Detect which cell encompasses the target text, then output its [X, Y] center coordinate. 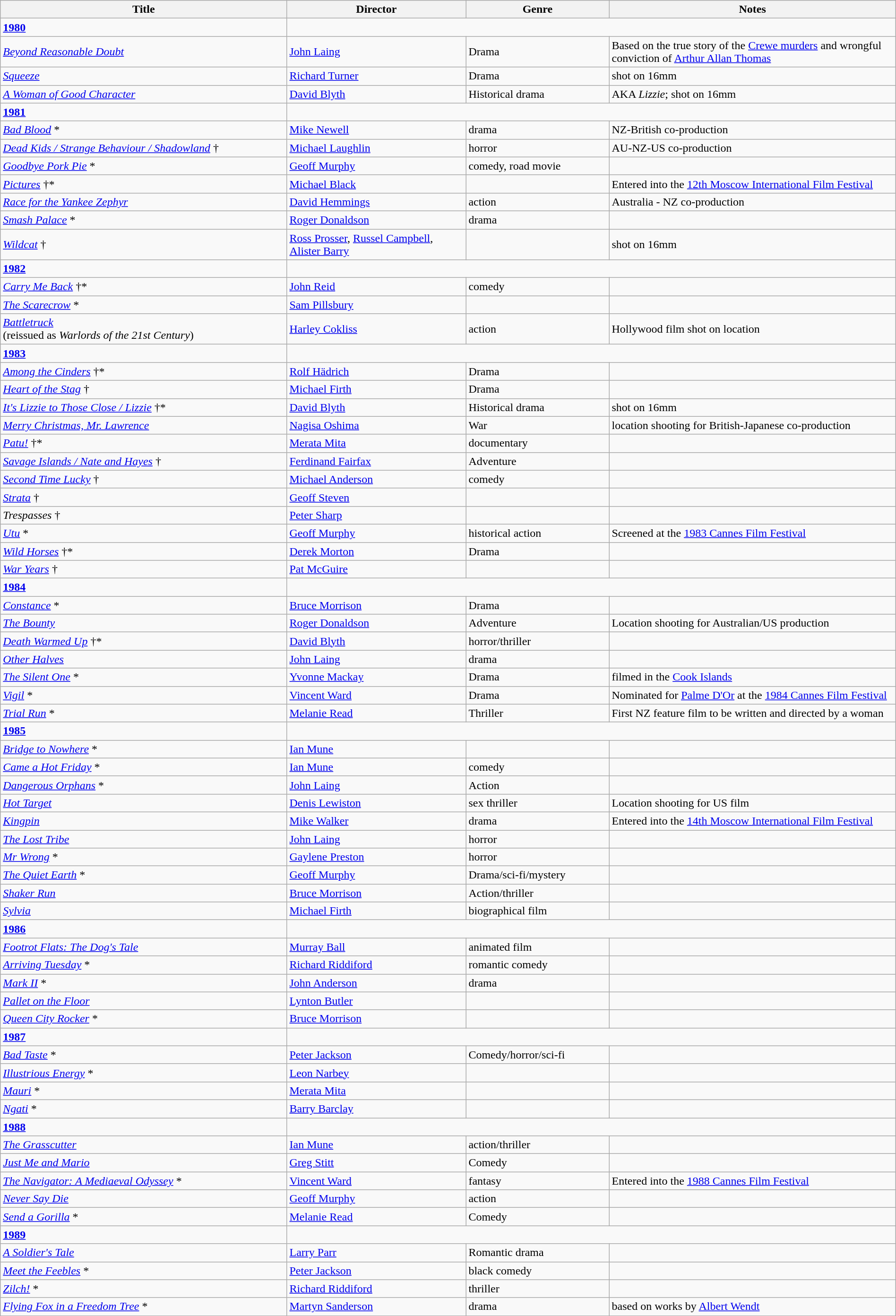
biographical film [538, 911]
filmed in the Cook Islands [752, 677]
Dead Kids / Strange Behaviour / Shadowland † [144, 148]
Battletruck (reissued as Warlords of the 21st Century) [144, 329]
Among the Cinders †* [144, 371]
comedy, road movie [538, 166]
Other Halves [144, 659]
Action [538, 785]
1981 [144, 112]
Barry Barclay [376, 1109]
Death Warmed Up †* [144, 641]
1989 [144, 1235]
fantasy [538, 1181]
Trial Run * [144, 713]
John Anderson [376, 983]
Ngati * [144, 1109]
Larry Parr [376, 1253]
location shooting for British-Japanese co-production [752, 425]
Derek Morton [376, 551]
Constance * [144, 605]
animated film [538, 947]
Richard Turner [376, 76]
A Soldier's Tale [144, 1253]
John Reid [376, 287]
It's Lizzie to Those Close / Lizzie †* [144, 407]
Shaker Run [144, 893]
Illustrious Energy * [144, 1073]
The Bounty [144, 623]
Dangerous Orphans * [144, 785]
Merry Christmas, Mr. Lawrence [144, 425]
1985 [144, 731]
Kingpin [144, 821]
Gaylene Preston [376, 857]
Rolf Hädrich [376, 371]
1983 [144, 353]
Leon Narbey [376, 1073]
David Hemmings [376, 202]
The Scarecrow * [144, 305]
Footrot Flats: The Dog's Tale [144, 947]
Send a Gorilla * [144, 1217]
Thriller [538, 713]
Director [376, 9]
horror/thriller [538, 641]
Michael Laughlin [376, 148]
Denis Lewiston [376, 803]
Harley Cokliss [376, 329]
Mike Walker [376, 821]
Carry Me Back †* [144, 287]
Hot Target [144, 803]
Never Say Die [144, 1199]
1987 [144, 1037]
Location shooting for US film [752, 803]
Michael Anderson [376, 479]
Race for the Yankee Zephyr [144, 202]
Trespasses † [144, 515]
Mike Newell [376, 130]
The Silent One * [144, 677]
Michael Black [376, 184]
Notes [752, 9]
The Navigator: A Mediaeval Odyssey * [144, 1181]
Genre [538, 9]
sex thriller [538, 803]
NZ-British co-production [752, 130]
Title [144, 9]
The Grasscutter [144, 1145]
Second Time Lucky † [144, 479]
1982 [144, 269]
Bad Blood * [144, 130]
action/thriller [538, 1145]
Hollywood film shot on location [752, 329]
Just Me and Mario [144, 1163]
Geoff Steven [376, 497]
Mauri * [144, 1091]
Martyn Sanderson [376, 1307]
First NZ feature film to be written and directed by a woman [752, 713]
Wild Horses †* [144, 551]
Ross Prosser, Russel Campbell, Alister Barry [376, 244]
historical action [538, 533]
Drama/sci-fi/mystery [538, 875]
Flying Fox in a Freedom Tree * [144, 1307]
1986 [144, 929]
Australia - NZ co-production [752, 202]
Sam Pillsbury [376, 305]
based on works by Albert Wendt [752, 1307]
The Quiet Earth * [144, 875]
Bridge to Nowhere * [144, 749]
Entered into the 14th Moscow International Film Festival [752, 821]
Sylvia [144, 911]
Zilch! * [144, 1289]
thriller [538, 1289]
War Years † [144, 569]
AU-NZ-US co-production [752, 148]
Beyond Reasonable Doubt [144, 52]
Yvonne Mackay [376, 677]
Strata † [144, 497]
Pallet on the Floor [144, 1001]
Mark II * [144, 983]
Arriving Tuesday * [144, 965]
Squeeze [144, 76]
Came a Hot Friday * [144, 767]
1980 [144, 27]
documentary [538, 443]
Nominated for Palme D'Or at the 1984 Cannes Film Festival [752, 695]
Screened at the 1983 Cannes Film Festival [752, 533]
Vigil * [144, 695]
Lynton Butler [376, 1001]
Pat McGuire [376, 569]
Meet the Feebles * [144, 1271]
Nagisa Oshima [376, 425]
Goodbye Pork Pie * [144, 166]
Patu! †* [144, 443]
Smash Palace * [144, 220]
War [538, 425]
A Woman of Good Character [144, 94]
Bad Taste * [144, 1055]
Action/thriller [538, 893]
1988 [144, 1127]
AKA Lizzie; shot on 16mm [752, 94]
Heart of the Stag † [144, 389]
Mr Wrong * [144, 857]
Savage Islands / Nate and Hayes † [144, 461]
Comedy/horror/sci-fi [538, 1055]
romantic comedy [538, 965]
Romantic drama [538, 1253]
Peter Sharp [376, 515]
Ferdinand Fairfax [376, 461]
Location shooting for Australian/US production [752, 623]
Wildcat † [144, 244]
Based on the true story of the Crewe murders and wrongful conviction of Arthur Allan Thomas [752, 52]
1984 [144, 587]
Utu * [144, 533]
black comedy [538, 1271]
Queen City Rocker * [144, 1019]
Murray Ball [376, 947]
The Lost Tribe [144, 839]
Entered into the 1988 Cannes Film Festival [752, 1181]
Greg Stitt [376, 1163]
Entered into the 12th Moscow International Film Festival [752, 184]
Pictures †* [144, 184]
